Scan for the cell matching the given text and deliver its (x, y) coordinate at center. 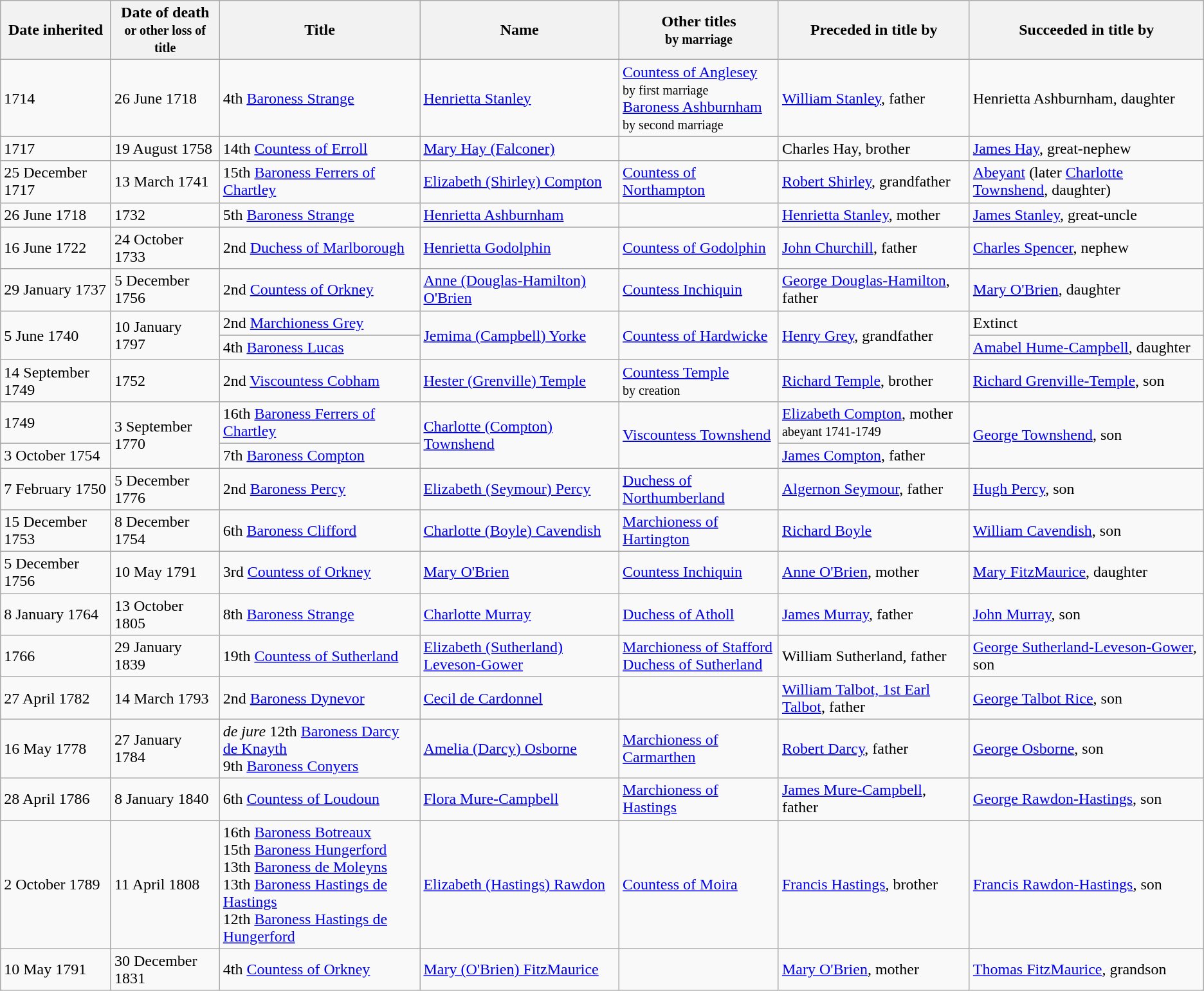
8th Baroness Strange (320, 615)
3rd Countess of Orkney (320, 572)
Henrietta Stanley, mother (873, 215)
Jemima (Campbell) Yorke (520, 335)
Robert Shirley, grandfather (873, 181)
George Osborne, son (1086, 749)
George Sutherland-Leveson-Gower, son (1086, 656)
George Rawdon-Hastings, son (1086, 799)
Countess of Angleseyby first marriageBaroness Ashburnhamby second marriage (699, 98)
1766 (56, 656)
8 January 1840 (165, 799)
Other titlesby marriage (699, 30)
Robert Darcy, father (873, 749)
George Talbot Rice, son (1086, 698)
Henry Grey, grandfather (873, 335)
7 February 1750 (56, 489)
John Murray, son (1086, 615)
James Hay, great-nephew (1086, 149)
Countess of Northampton (699, 181)
16 June 1722 (56, 248)
2nd Baroness Dynevor (320, 698)
Succeeded in title by (1086, 30)
Anne (Douglas-Hamilton) O'Brien (520, 289)
Mary O'Brien, daughter (1086, 289)
Henrietta Ashburnham, daughter (1086, 98)
Henrietta Stanley (520, 98)
James Mure-Campbell, father (873, 799)
1717 (56, 149)
1752 (165, 381)
2nd Duchess of Marlborough (320, 248)
Richard Temple, brother (873, 381)
Elizabeth (Sutherland) Leveson-Gower (520, 656)
Flora Mure-Campbell (520, 799)
Thomas FitzMaurice, grandson (1086, 970)
William Stanley, father (873, 98)
Charlotte Murray (520, 615)
3 October 1754 (56, 455)
24 October 1733 (165, 248)
Countess of Moira (699, 884)
16th Baroness Botreaux15th Baroness Hungerford13th Baroness de Moleyns13th Baroness Hastings de Hastings12th Baroness Hastings de Hungerford (320, 884)
Mary O'Brien (520, 572)
5th Baroness Strange (320, 215)
Algernon Seymour, father (873, 489)
Countess Templeby creation (699, 381)
6th Countess of Loudoun (320, 799)
5 December 1776 (165, 489)
de jure 12th Baroness Darcy de Knayth9th Baroness Conyers (320, 749)
19 August 1758 (165, 149)
Hester (Grenville) Temple (520, 381)
James Stanley, great-uncle (1086, 215)
2nd Baroness Percy (320, 489)
William Cavendish, son (1086, 531)
25 December 1717 (56, 181)
14 March 1793 (165, 698)
Charles Spencer, nephew (1086, 248)
3 September 1770 (165, 435)
Francis Hastings, brother (873, 884)
Marchioness of StaffordDuchess of Sutherland (699, 656)
Marchioness of Hastings (699, 799)
Henrietta Ashburnham (520, 215)
4th Baroness Strange (320, 98)
16 May 1778 (56, 749)
George Douglas-Hamilton, father (873, 289)
1732 (165, 215)
14 September 1749 (56, 381)
11 April 1808 (165, 884)
Name (520, 30)
Viscountess Townshend (699, 435)
8 January 1764 (56, 615)
Richard Grenville-Temple, son (1086, 381)
Amelia (Darcy) Osborne (520, 749)
Extinct (1086, 323)
10 January 1797 (165, 335)
George Townshend, son (1086, 435)
Richard Boyle (873, 531)
Title (320, 30)
Mary (O'Brien) FitzMaurice (520, 970)
Hugh Percy, son (1086, 489)
Mary Hay (Falconer) (520, 149)
1749 (56, 422)
5 June 1740 (56, 335)
Countess of Godolphin (699, 248)
29 January 1839 (165, 656)
1714 (56, 98)
Francis Rawdon-Hastings, son (1086, 884)
Amabel Hume-Campbell, daughter (1086, 347)
15 December 1753 (56, 531)
Charlotte (Boyle) Cavendish (520, 531)
Charles Hay, brother (873, 149)
27 January 1784 (165, 749)
Marchioness of Hartington (699, 531)
William Sutherland, father (873, 656)
Date of deathor other loss of title (165, 30)
Countess of Hardwicke (699, 335)
8 December 1754 (165, 531)
Marchioness of Carmarthen (699, 749)
30 December 1831 (165, 970)
Cecil de Cardonnel (520, 698)
Charlotte (Compton) Townshend (520, 435)
6th Baroness Clifford (320, 531)
2 October 1789 (56, 884)
Mary FitzMaurice, daughter (1086, 572)
29 January 1737 (56, 289)
2nd Viscountess Cobham (320, 381)
Anne O'Brien, mother (873, 572)
2nd Marchioness Grey (320, 323)
Mary O'Brien, mother (873, 970)
James Compton, father (873, 455)
Elizabeth (Seymour) Percy (520, 489)
4th Countess of Orkney (320, 970)
7th Baroness Compton (320, 455)
Elizabeth (Hastings) Rawdon (520, 884)
14th Countess of Erroll (320, 149)
Henrietta Godolphin (520, 248)
James Murray, father (873, 615)
2nd Countess of Orkney (320, 289)
27 April 1782 (56, 698)
Duchess of Atholl (699, 615)
28 April 1786 (56, 799)
19th Countess of Sutherland (320, 656)
15th Baroness Ferrers of Chartley (320, 181)
Preceded in title by (873, 30)
4th Baroness Lucas (320, 347)
Duchess of Northumberland (699, 489)
13 October 1805 (165, 615)
John Churchill, father (873, 248)
Date inherited (56, 30)
William Talbot, 1st Earl Talbot, father (873, 698)
Abeyant (later Charlotte Townshend, daughter) (1086, 181)
16th Baroness Ferrers of Chartley (320, 422)
13 March 1741 (165, 181)
Elizabeth Compton, motherabeyant 1741-1749 (873, 422)
Elizabeth (Shirley) Compton (520, 181)
